Determine the (X, Y) coordinate at the center of the cell enclosing the given text.  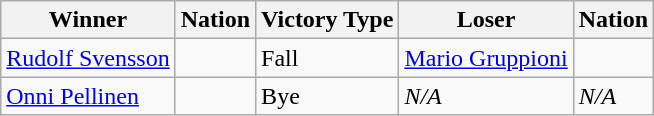
Bye (328, 96)
Onni Pellinen (88, 96)
Fall (328, 58)
Mario Gruppioni (486, 58)
Loser (486, 20)
Victory Type (328, 20)
Winner (88, 20)
Rudolf Svensson (88, 58)
